Output the [X, Y] coordinate of the center of the cell containing the given text.  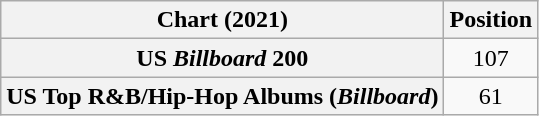
US Top R&B/Hip-Hop Albums (Billboard) [222, 96]
Position [491, 20]
61 [491, 96]
107 [491, 58]
US Billboard 200 [222, 58]
Chart (2021) [222, 20]
